Pinpoint the cell where the given text exists, returning its [X, Y] midpoint coordinate. 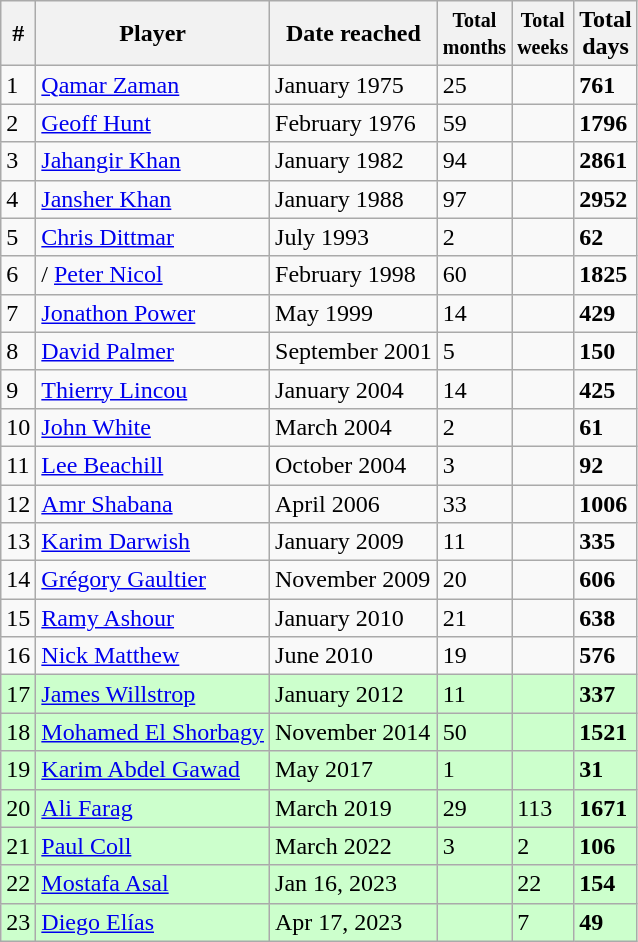
59 [474, 123]
33 [474, 503]
8 [18, 351]
Amr Shabana [153, 503]
Date reached [354, 34]
October 2004 [354, 465]
November 2009 [354, 580]
January 2010 [354, 618]
10 [18, 427]
761 [606, 85]
Jonathon Power [153, 313]
Jan 16, 2023 [354, 884]
January 2004 [354, 389]
23 [18, 922]
# [18, 34]
17 [18, 694]
John White [153, 427]
25 [474, 85]
Nick Matthew [153, 656]
David Palmer [153, 351]
November 2014 [354, 732]
97 [474, 199]
January 1975 [354, 85]
12 [18, 503]
29 [474, 808]
Apr 17, 2023 [354, 922]
337 [606, 694]
Player [153, 34]
May 2017 [354, 770]
Lee Beachill [153, 465]
James Willstrop [153, 694]
94 [474, 161]
1006 [606, 503]
Diego Elías [153, 922]
1825 [606, 275]
March 2022 [354, 846]
92 [606, 465]
February 1998 [354, 275]
April 2006 [354, 503]
Thierry Lincou [153, 389]
106 [606, 846]
March 2004 [354, 427]
1671 [606, 808]
Jansher Khan [153, 199]
Paul Coll [153, 846]
335 [606, 542]
Ramy Ashour [153, 618]
16 [18, 656]
1796 [606, 123]
13 [18, 542]
60 [474, 275]
1521 [606, 732]
113 [543, 808]
January 2009 [354, 542]
Totalmonths [474, 34]
2861 [606, 161]
June 2010 [354, 656]
62 [606, 237]
February 1976 [354, 123]
576 [606, 656]
/ Peter Nicol [153, 275]
Geoff Hunt [153, 123]
March 2019 [354, 808]
150 [606, 351]
Qamar Zaman [153, 85]
31 [606, 770]
Mostafa Asal [153, 884]
January 1982 [354, 161]
50 [474, 732]
Totaldays [606, 34]
61 [606, 427]
9 [18, 389]
Jahangir Khan [153, 161]
49 [606, 922]
Totalweeks [543, 34]
638 [606, 618]
Karim Darwish [153, 542]
July 1993 [354, 237]
Ali Farag [153, 808]
4 [18, 199]
Mohamed El Shorbagy [153, 732]
2952 [606, 199]
18 [18, 732]
May 1999 [354, 313]
15 [18, 618]
425 [606, 389]
January 2012 [354, 694]
Karim Abdel Gawad [153, 770]
September 2001 [354, 351]
Chris Dittmar [153, 237]
429 [606, 313]
6 [18, 275]
Grégory Gaultier [153, 580]
606 [606, 580]
January 1988 [354, 199]
154 [606, 884]
